Extract the [X, Y] coordinate from the center of the cell holding the provided text.  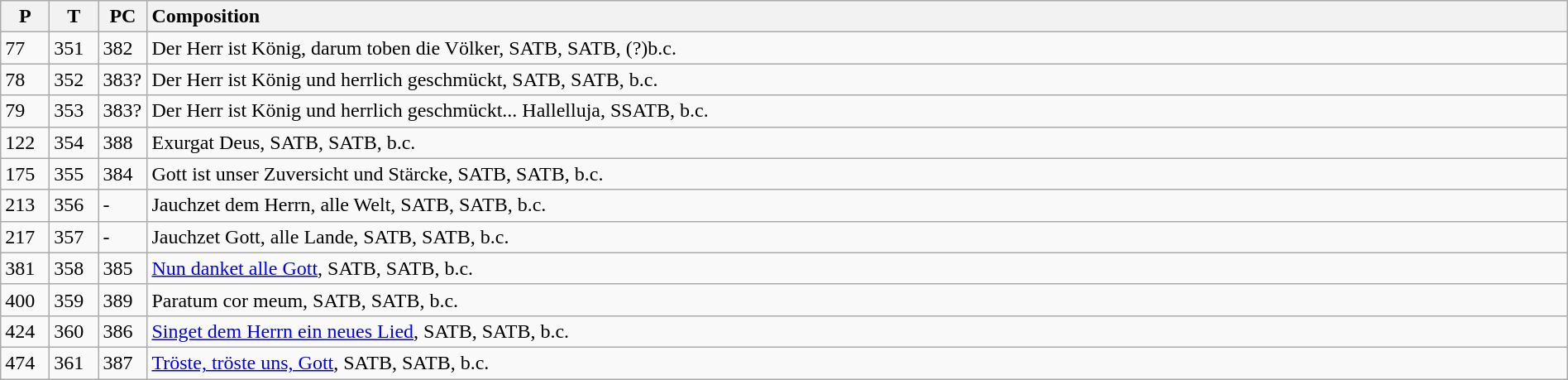
359 [74, 300]
474 [25, 363]
361 [74, 363]
Nun danket alle Gott, SATB, SATB, b.c. [857, 268]
77 [25, 48]
79 [25, 111]
Exurgat Deus, SATB, SATB, b.c. [857, 142]
PC [122, 17]
358 [74, 268]
354 [74, 142]
385 [122, 268]
Paratum cor meum, SATB, SATB, b.c. [857, 300]
175 [25, 174]
382 [122, 48]
351 [74, 48]
386 [122, 331]
424 [25, 331]
355 [74, 174]
122 [25, 142]
356 [74, 205]
387 [122, 363]
357 [74, 237]
353 [74, 111]
400 [25, 300]
Jauchzet dem Herrn, alle Welt, SATB, SATB, b.c. [857, 205]
Der Herr ist König, darum toben die Völker, SATB, SATB, (?)b.c. [857, 48]
P [25, 17]
360 [74, 331]
352 [74, 79]
Gott ist unser Zuversicht und Stärcke, SATB, SATB, b.c. [857, 174]
213 [25, 205]
217 [25, 237]
Tröste, tröste uns, Gott, SATB, SATB, b.c. [857, 363]
Der Herr ist König und herrlich geschmückt... Hallelluja, SSATB, b.c. [857, 111]
Singet dem Herrn ein neues Lied, SATB, SATB, b.c. [857, 331]
T [74, 17]
381 [25, 268]
78 [25, 79]
388 [122, 142]
Jauchzet Gott, alle Lande, SATB, SATB, b.c. [857, 237]
389 [122, 300]
Der Herr ist König und herrlich geschmückt, SATB, SATB, b.c. [857, 79]
Composition [857, 17]
384 [122, 174]
